Return [X, Y] of the center of cell containing provided text 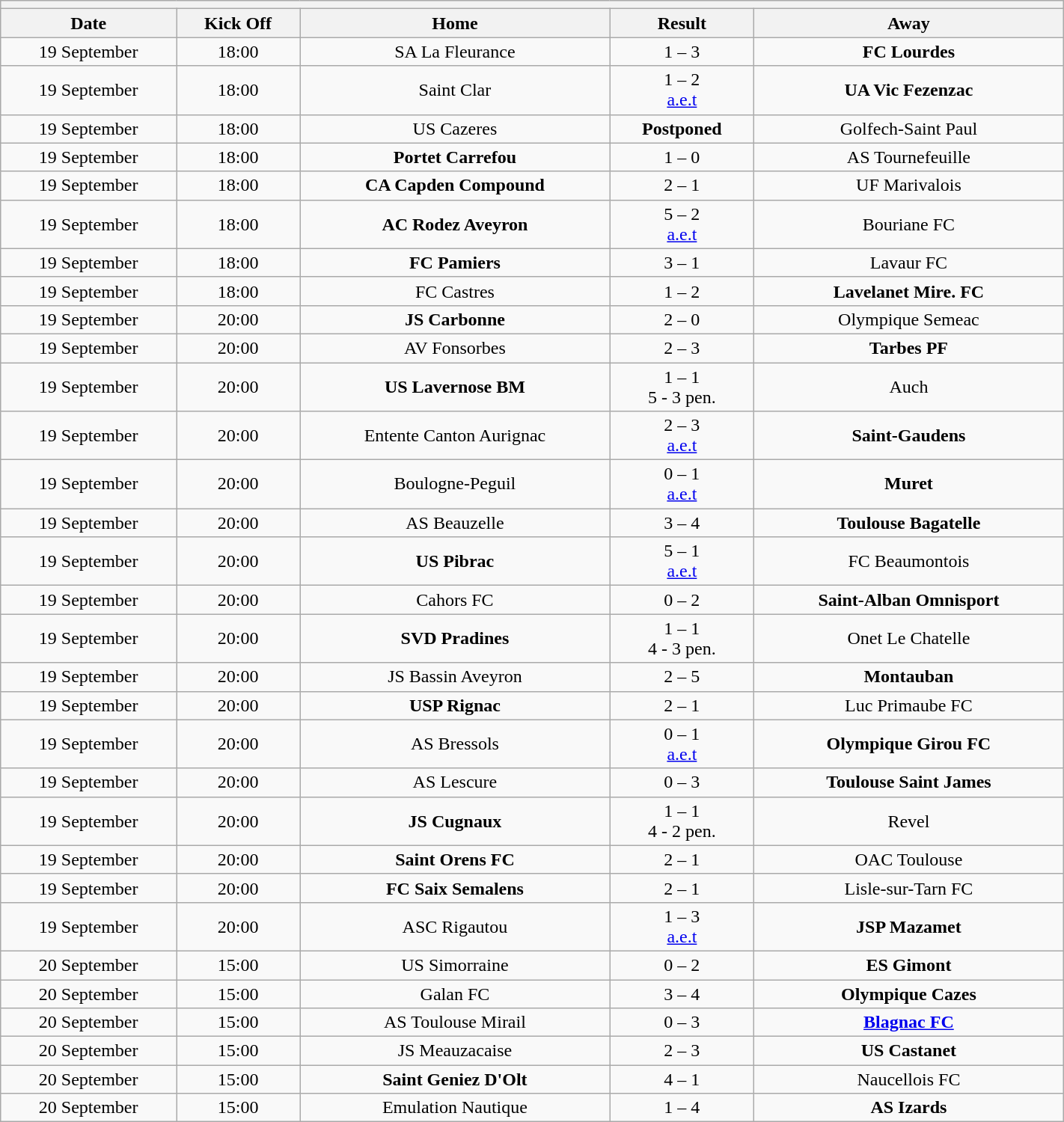
UF Marivalois [909, 186]
Montauban [909, 677]
Lavelanet Mire. FC [909, 291]
AS Toulouse Mirail [455, 1023]
Luc Primaube FC [909, 705]
SVD Pradines [455, 639]
1 – 1 5 - 3 pen. [682, 386]
US Cazeres [455, 129]
Portet Carrefou [455, 157]
Galan FC [455, 994]
3 – 1 [682, 263]
Naucellois FC [909, 1079]
Date [88, 23]
Lisle-sur-Tarn FC [909, 888]
JSP Mazamet [909, 926]
1 – 2 a.e.t [682, 90]
Blagnac FC [909, 1023]
JS Meauzacaise [455, 1051]
JS Carbonne [455, 319]
US Simorraine [455, 965]
AS Bressols [455, 744]
UA Vic Fezenzac [909, 90]
2 – 0 [682, 319]
AV Fonsorbes [455, 348]
Away [909, 23]
Olympique Cazes [909, 994]
Emulation Nautique [455, 1108]
CA Capden Compound [455, 186]
5 – 1 a.e.t [682, 561]
JS Bassin Aveyron [455, 677]
Toulouse Saint James [909, 782]
Muret [909, 485]
Boulogne-Peguil [455, 485]
USP Rignac [455, 705]
US Castanet [909, 1051]
1 – 3 a.e.t [682, 926]
AS Lescure [455, 782]
FC Beaumontois [909, 561]
2 – 3 a.e.t [682, 435]
AS Beauzelle [455, 523]
ES Gimont [909, 965]
US Lavernose BM [455, 386]
1 – 1 4 - 2 pen. [682, 821]
1 – 3 [682, 52]
Saint Clar [455, 90]
AC Rodez Aveyron [455, 224]
Tarbes PF [909, 348]
1 – 2 [682, 291]
Lavaur FC [909, 263]
2 – 5 [682, 677]
Olympique Girou FC [909, 744]
Olympique Semeac [909, 319]
OAC Toulouse [909, 859]
ASC Rigautou [455, 926]
Revel [909, 821]
Postponed [682, 129]
Home [455, 23]
Cahors FC [455, 600]
1 – 0 [682, 157]
Bouriane FC [909, 224]
FC Lourdes [909, 52]
Saint-Gaudens [909, 435]
Result [682, 23]
AS Izards [909, 1108]
AS Tournefeuille [909, 157]
Saint Orens FC [455, 859]
FC Pamiers [455, 263]
1 – 1 4 - 3 pen. [682, 639]
Onet Le Chatelle [909, 639]
Toulouse Bagatelle [909, 523]
FC Saix Semalens [455, 888]
Saint-Alban Omnisport [909, 600]
US Pibrac [455, 561]
Saint Geniez D'Olt [455, 1079]
1 – 4 [682, 1108]
SA La Fleurance [455, 52]
Kick Off [238, 23]
JS Cugnaux [455, 821]
Golfech-Saint Paul [909, 129]
4 – 1 [682, 1079]
Auch [909, 386]
5 – 2 a.e.t [682, 224]
FC Castres [455, 291]
Entente Canton Aurignac [455, 435]
